Capture the cell that displays the provided text and extract its (X, Y) central coordinate. 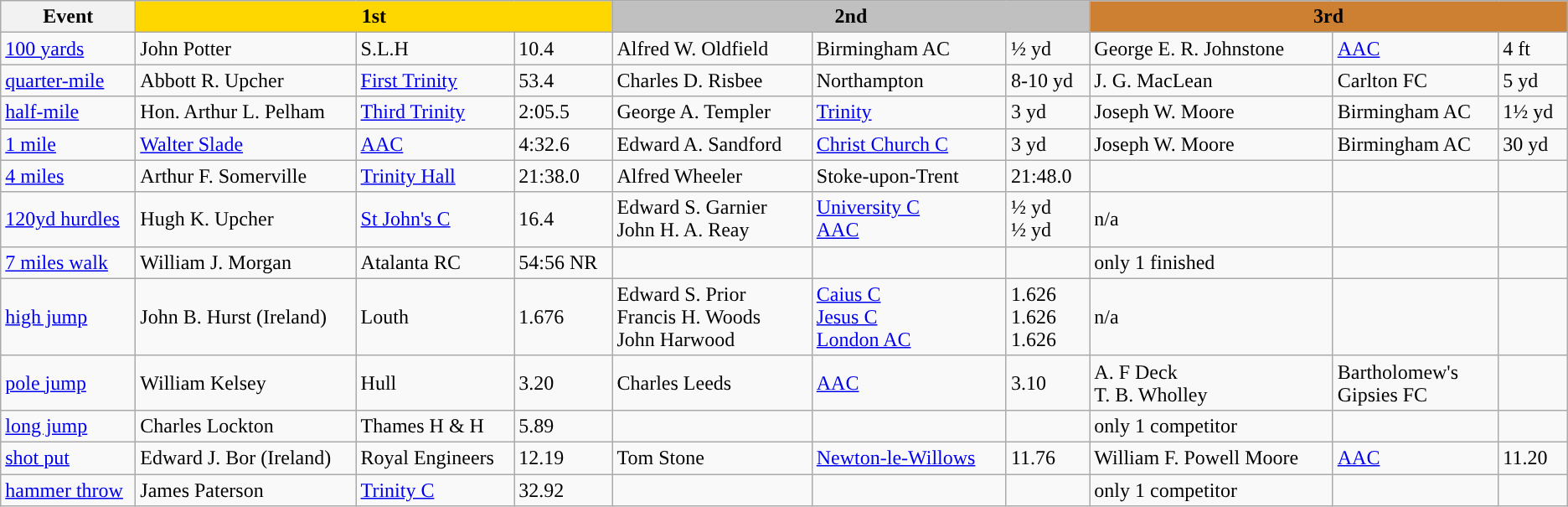
Stoke-upon-Trent (909, 176)
James Paterson (246, 490)
Atalanta RC (436, 262)
Hon. Arthur L. Pelham (246, 112)
Newton-le-Willows (909, 458)
5 yd (1533, 80)
4:32.6 (563, 144)
William J. Morgan (246, 262)
S.L.H (436, 49)
A. F Deck T. B. Wholley (1211, 382)
30 yd (1533, 144)
quarter-mile (69, 80)
long jump (69, 426)
high jump (69, 317)
St John's C (436, 220)
3.10 (1047, 382)
Trinity (909, 112)
½ yd (1047, 49)
Trinity C (436, 490)
hammer throw (69, 490)
2:05.5 (563, 112)
100 yards (69, 49)
32.92 (563, 490)
Walter Slade (246, 144)
First Trinity (436, 80)
half-mile (69, 112)
1.676 (563, 317)
Carlton FC (1416, 80)
Alfred Wheeler (712, 176)
54:56 NR (563, 262)
8-10 yd (1047, 80)
11.20 (1533, 458)
Edward J. Bor (Ireland) (246, 458)
Arthur F. Somerville (246, 176)
120yd hurdles (69, 220)
5.89 (563, 426)
4 miles (69, 176)
Christ Church C (909, 144)
1.6261.6261.626 (1047, 317)
½ yd½ yd (1047, 220)
53.4 (563, 80)
Thames H & H (436, 426)
Trinity Hall (436, 176)
Royal Engineers (436, 458)
Edward A. Sandford (712, 144)
William Kelsey (246, 382)
Charles Lockton (246, 426)
Northampton (909, 80)
3.20 (563, 382)
University CAAC (909, 220)
3rd (1328, 17)
10.4 (563, 49)
shot put (69, 458)
only 1 finished (1211, 262)
1½ yd (1533, 112)
Caius CJesus CLondon AC (909, 317)
11.76 (1047, 458)
William F. Powell Moore (1211, 458)
Louth (436, 317)
Event (69, 17)
George E. R. Johnstone (1211, 49)
1 mile (69, 144)
Abbott R. Upcher (246, 80)
Third Trinity (436, 112)
1st (374, 17)
Alfred W. Oldfield (712, 49)
7 miles walk (69, 262)
Hugh K. Upcher (246, 220)
21:38.0 (563, 176)
Edward S. GarnierJohn H. A. Reay (712, 220)
12.19 (563, 458)
Tom Stone (712, 458)
John Potter (246, 49)
Charles Leeds (712, 382)
J. G. MacLean (1211, 80)
pole jump (69, 382)
21:48.0 (1047, 176)
John B. Hurst (Ireland) (246, 317)
Hull (436, 382)
4 ft (1533, 49)
Charles D. Risbee (712, 80)
Bartholomew's Gipsies FC (1416, 382)
2nd (851, 17)
George A. Templer (712, 112)
Edward S. PriorFrancis H. WoodsJohn Harwood (712, 317)
16.4 (563, 220)
